Pinpoint the cell where the given text exists, returning its [X, Y] midpoint coordinate. 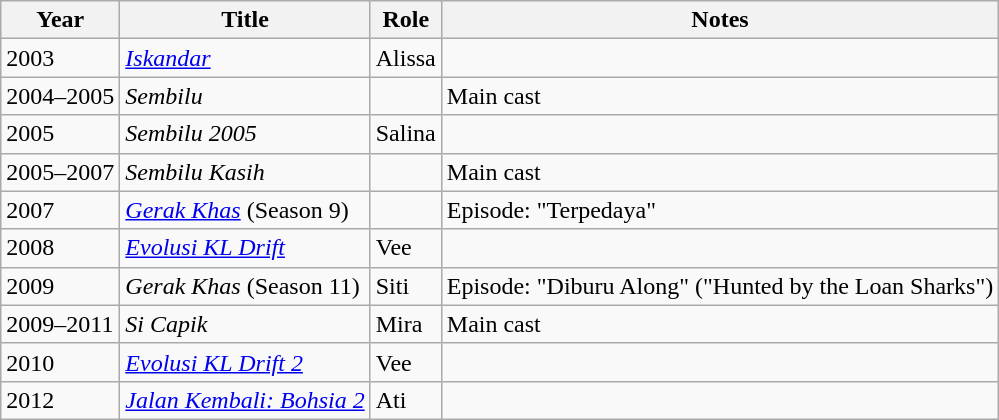
Notes [720, 20]
Alissa [406, 58]
2007 [60, 210]
Iskandar [245, 58]
Jalan Kembali: Bohsia 2 [245, 400]
Evolusi KL Drift 2 [245, 362]
Sembilu 2005 [245, 134]
Sembilu Kasih [245, 172]
Evolusi KL Drift [245, 248]
Role [406, 20]
Si Capik [245, 324]
2009–2011 [60, 324]
Year [60, 20]
Gerak Khas (Season 11) [245, 286]
Sembilu [245, 96]
Salina [406, 134]
2008 [60, 248]
Siti [406, 286]
2005 [60, 134]
2004–2005 [60, 96]
2010 [60, 362]
2003 [60, 58]
Episode: "Terpedaya" [720, 210]
Mira [406, 324]
Ati [406, 400]
Title [245, 20]
2009 [60, 286]
Episode: "Diburu Along" ("Hunted by the Loan Sharks") [720, 286]
2012 [60, 400]
Gerak Khas (Season 9) [245, 210]
2005–2007 [60, 172]
